Detect which cell encompasses the target text, then output its (X, Y) center coordinate. 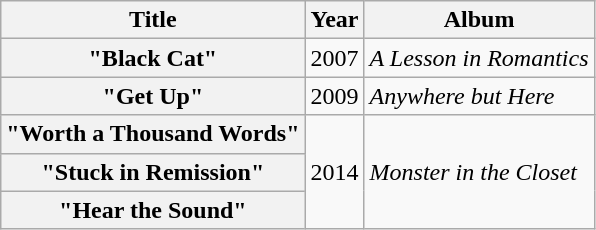
2007 (334, 58)
"Worth a Thousand Words" (153, 134)
2009 (334, 96)
Title (153, 20)
"Get Up" (153, 96)
"Black Cat" (153, 58)
Album (479, 20)
A Lesson in Romantics (479, 58)
Year (334, 20)
"Hear the Sound" (153, 210)
Monster in the Closet (479, 172)
Anywhere but Here (479, 96)
"Stuck in Remission" (153, 172)
2014 (334, 172)
